Output the (X, Y) coordinate of the center of the cell containing the given text.  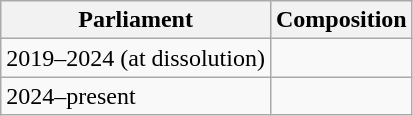
2019–2024 (at dissolution) (136, 58)
Composition (341, 20)
2024–present (136, 96)
Parliament (136, 20)
